Capture the cell that displays the provided text and extract its (X, Y) central coordinate. 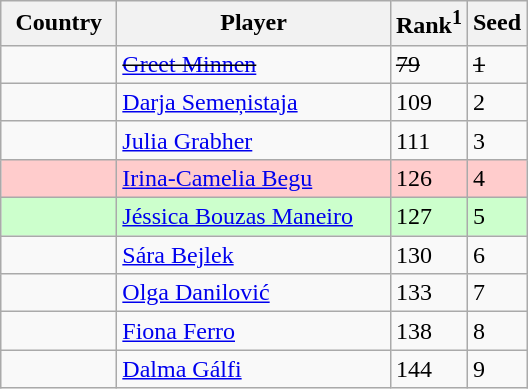
133 (428, 293)
79 (428, 64)
Rank1 (428, 24)
144 (428, 369)
126 (428, 178)
Olga Danilović (254, 293)
138 (428, 331)
7 (496, 293)
8 (496, 331)
109 (428, 102)
127 (428, 217)
3 (496, 140)
Irina-Camelia Begu (254, 178)
1 (496, 64)
Darja Semeņistaja (254, 102)
Dalma Gálfi (254, 369)
2 (496, 102)
130 (428, 255)
6 (496, 255)
Player (254, 24)
Seed (496, 24)
4 (496, 178)
9 (496, 369)
Country (59, 24)
111 (428, 140)
Fiona Ferro (254, 331)
5 (496, 217)
Greet Minnen (254, 64)
Julia Grabher (254, 140)
Jéssica Bouzas Maneiro (254, 217)
Sára Bejlek (254, 255)
